Find where the given text appears and provide that cell's center as [x, y] coordinate. 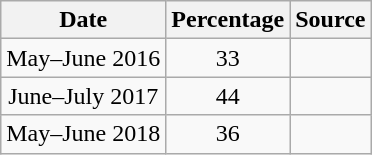
44 [228, 96]
Date [84, 20]
Source [330, 20]
33 [228, 58]
May–June 2018 [84, 134]
Percentage [228, 20]
May–June 2016 [84, 58]
36 [228, 134]
June–July 2017 [84, 96]
